For the text-containing cell, return its midpoint in [x, y] coordinate format. 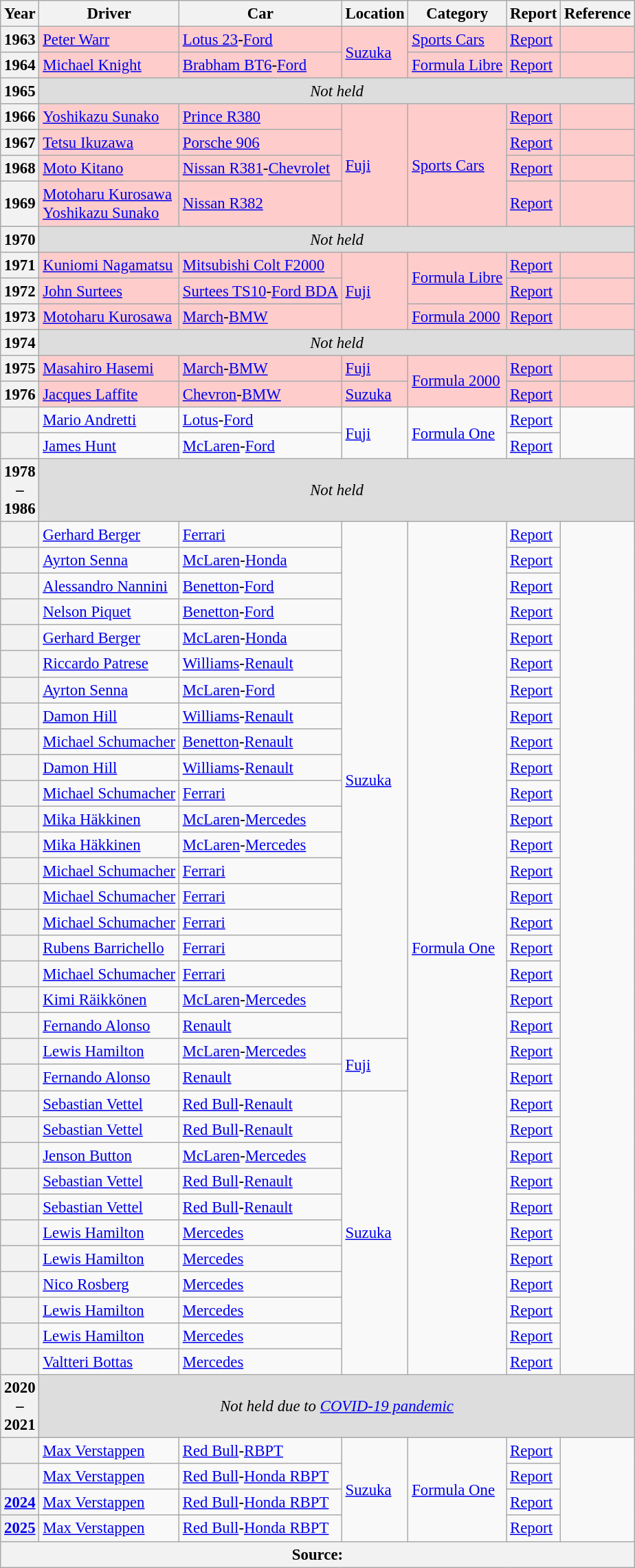
Nissan R381-Chevrolet [260, 168]
Riccardo Patrese [109, 664]
Mario Andretti [109, 420]
Brabham BT6-Ford [260, 65]
Car [260, 14]
Driver [109, 14]
2020–2021 [20, 1406]
Lotus 23-Ford [260, 40]
1966 [20, 117]
Alessandro Nannini [109, 587]
Motoharu Kurosawa Yoshikazu Sunako [109, 204]
James Hunt [109, 446]
1969 [20, 204]
2024 [20, 1503]
Jacques Laffite [109, 394]
Moto Kitano [109, 168]
1974 [20, 342]
1971 [20, 265]
Rubens Barrichello [109, 948]
Red Bull-RBPT [260, 1451]
Location [375, 14]
1963 [20, 40]
Nelson Piquet [109, 612]
Year [20, 14]
Kimi Räikkönen [109, 1000]
Category [458, 14]
John Surtees [109, 291]
1964 [20, 65]
Yoshikazu Sunako [109, 117]
Nissan R382 [260, 204]
Jenson Button [109, 1155]
Porsche 906 [260, 143]
Motoharu Kurosawa [109, 316]
2025 [20, 1529]
1970 [20, 239]
Surtees TS10-Ford BDA [260, 291]
Benetton-Renault [260, 741]
Chevron-BMW [260, 394]
Reference [598, 14]
1975 [20, 369]
Prince R380 [260, 117]
1976 [20, 394]
Valtteri Bottas [109, 1362]
Tetsu Ikuzawa [109, 143]
Kuniomi Nagamatsu [109, 265]
Source: [317, 1554]
Masahiro Hasemi [109, 369]
Nico Rosberg [109, 1285]
1973 [20, 316]
1972 [20, 291]
1967 [20, 143]
Lotus-Ford [260, 420]
Not held due to COVID-19 pandemic [337, 1406]
Michael Knight [109, 65]
1968 [20, 168]
Mitsubishi Colt F2000 [260, 265]
1978–1986 [20, 490]
Peter Warr [109, 40]
1965 [20, 91]
